Search for the cell housing the specified text and yield its [X, Y] center coordinate. 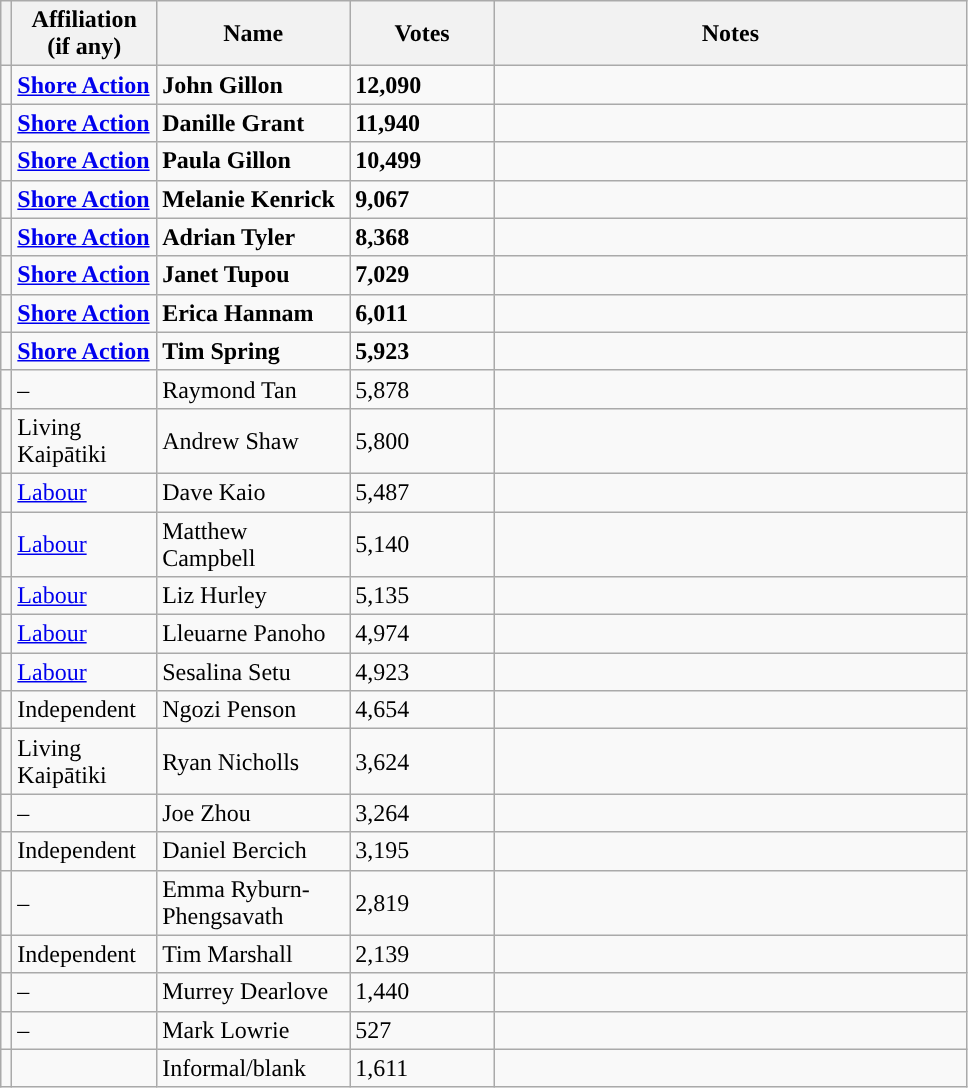
4,654 [422, 710]
10,499 [422, 161]
Notes [730, 34]
Tim Marshall [254, 954]
Lleuarne Panoho [254, 634]
John Gillon [254, 85]
4,923 [422, 672]
8,368 [422, 237]
Raymond Tan [254, 389]
3,195 [422, 851]
Joe Zhou [254, 813]
2,139 [422, 954]
Daniel Bercich [254, 851]
2,819 [422, 902]
Informal/blank [254, 1068]
4,974 [422, 634]
Tim Spring [254, 351]
527 [422, 1030]
12,090 [422, 85]
5,800 [422, 440]
Name [254, 34]
3,624 [422, 762]
5,135 [422, 596]
Murrey Dearlove [254, 992]
Erica Hannam [254, 313]
Adrian Tyler [254, 237]
1,611 [422, 1068]
Matthew Campbell [254, 544]
Sesalina Setu [254, 672]
Votes [422, 34]
3,264 [422, 813]
1,440 [422, 992]
11,940 [422, 123]
7,029 [422, 275]
5,487 [422, 492]
Andrew Shaw [254, 440]
5,140 [422, 544]
Paula Gillon [254, 161]
Melanie Kenrick [254, 199]
Dave Kaio [254, 492]
9,067 [422, 199]
Ngozi Penson [254, 710]
Ryan Nicholls [254, 762]
5,878 [422, 389]
Emma Ryburn-Phengsavath [254, 902]
5,923 [422, 351]
6,011 [422, 313]
Janet Tupou [254, 275]
Affiliation (if any) [84, 34]
Mark Lowrie [254, 1030]
Liz Hurley [254, 596]
Danille Grant [254, 123]
